Find where the given text appears and provide that cell's center as [X, Y] coordinate. 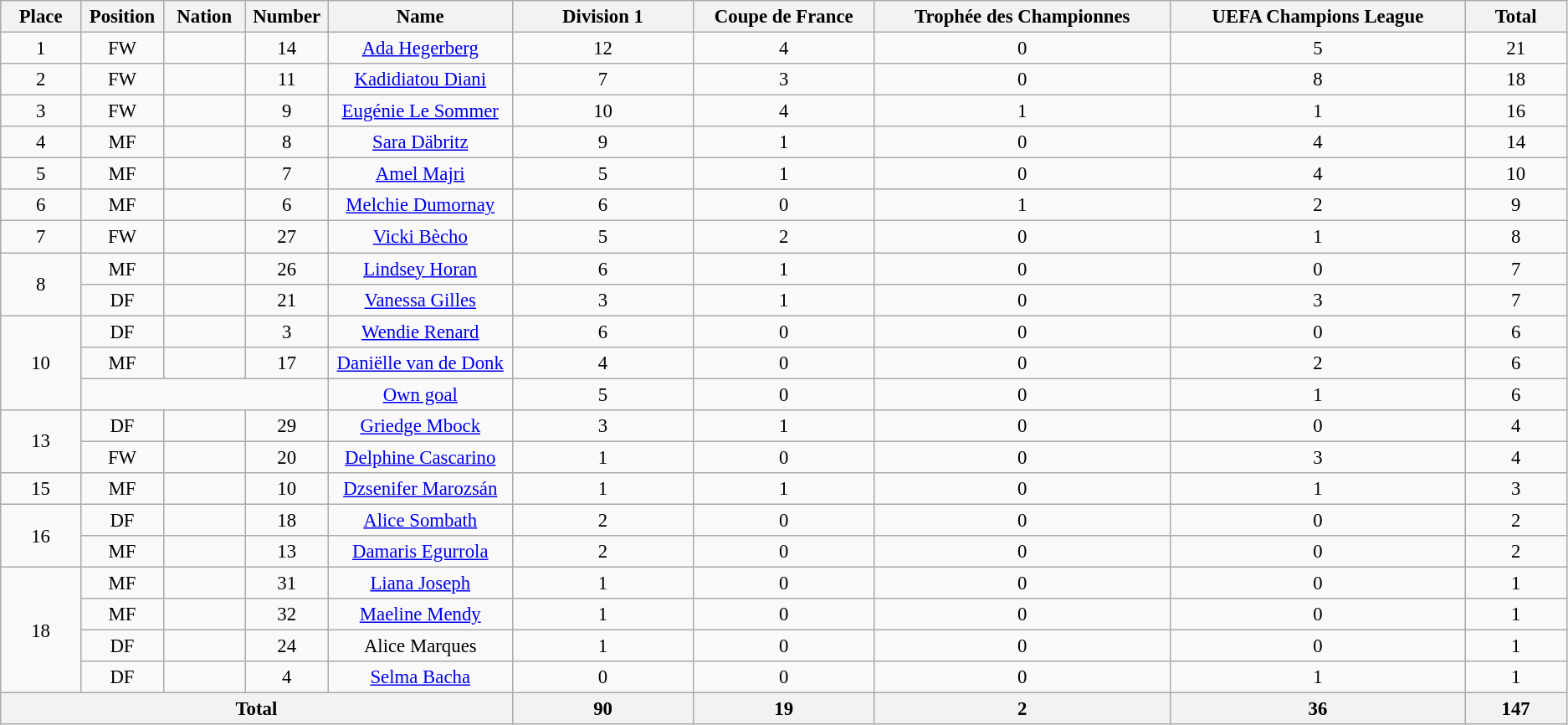
24 [286, 646]
Coupe de France [783, 17]
Trophée des Championnes [1022, 17]
32 [286, 614]
Position [122, 17]
Number [286, 17]
Amel Majri [420, 174]
Vanessa Gilles [420, 300]
31 [286, 584]
Griedge Mbock [420, 426]
Kadidiatou Diani [420, 80]
26 [286, 269]
27 [286, 237]
20 [286, 457]
Own goal [420, 394]
UEFA Champions League [1318, 17]
15 [41, 489]
Lindsey Horan [420, 269]
17 [286, 362]
Melchie Dumornay [420, 205]
Selma Bacha [420, 677]
Damaris Egurrola [420, 552]
29 [286, 426]
Name [420, 17]
147 [1516, 709]
36 [1318, 709]
Division 1 [602, 17]
Alice Sombath [420, 520]
Alice Marques [420, 646]
Daniëlle van de Donk [420, 362]
Ada Hegerberg [420, 49]
19 [783, 709]
Delphine Cascarino [420, 457]
90 [602, 709]
Maeline Mendy [420, 614]
Place [41, 17]
Wendie Renard [420, 332]
Dzsenifer Marozsán [420, 489]
Sara Däbritz [420, 142]
Nation [204, 17]
Vicki Bècho [420, 237]
11 [286, 80]
12 [602, 49]
Eugénie Le Sommer [420, 111]
Liana Joseph [420, 584]
